Return the [X, Y] coordinate for the center point of the cell that contains the specified text.  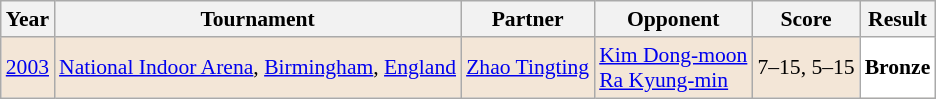
Score [806, 19]
Tournament [258, 19]
Year [28, 19]
Kim Dong-moon Ra Kyung-min [673, 68]
2003 [28, 68]
Partner [528, 19]
Bronze [898, 68]
Result [898, 19]
Opponent [673, 19]
Zhao Tingting [528, 68]
7–15, 5–15 [806, 68]
National Indoor Arena, Birmingham, England [258, 68]
